Return (x, y) of the center of cell containing provided text 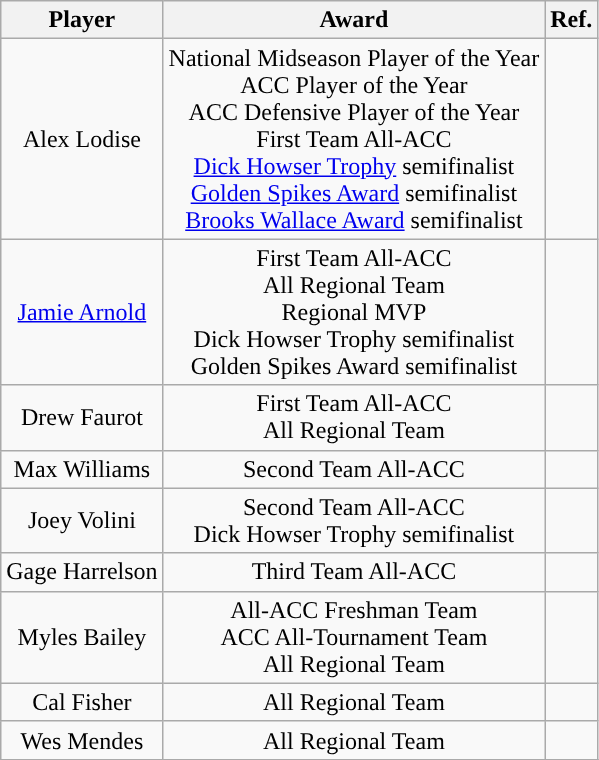
Second Team All-ACC (354, 469)
Cal Fisher (82, 702)
Award (354, 20)
Max Williams (82, 469)
Third Team All-ACC (354, 572)
Joey Volini (82, 520)
Player (82, 20)
Second Team All-ACCDick Howser Trophy semifinalist (354, 520)
Jamie Arnold (82, 312)
Alex Lodise (82, 139)
Myles Bailey (82, 637)
Drew Faurot (82, 418)
Ref. (572, 20)
First Team All-ACCAll Regional TeamRegional MVPDick Howser Trophy semifinalistGolden Spikes Award semifinalist (354, 312)
Wes Mendes (82, 740)
First Team All-ACCAll Regional Team (354, 418)
All-ACC Freshman TeamACC All-Tournament TeamAll Regional Team (354, 637)
Gage Harrelson (82, 572)
